Pinpoint the cell where the given text exists, returning its (X, Y) midpoint coordinate. 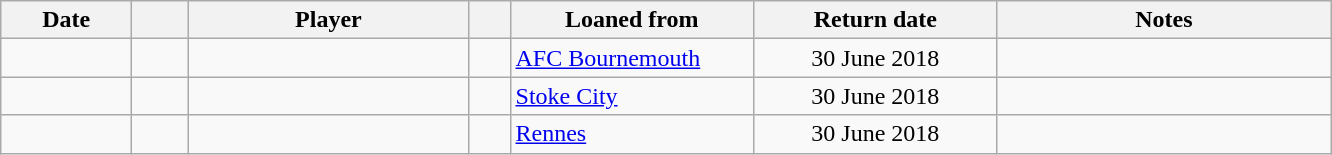
AFC Bournemouth (632, 58)
Player (328, 20)
Notes (1164, 20)
Date (66, 20)
Loaned from (632, 20)
Return date (876, 20)
Rennes (632, 134)
Stoke City (632, 96)
